Scan for the cell matching the given text and deliver its (X, Y) coordinate at center. 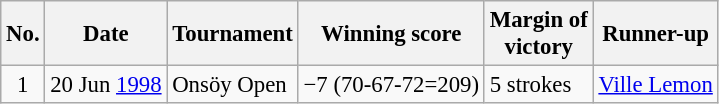
Tournament (232, 34)
Runner-up (656, 34)
Onsöy Open (232, 85)
Margin ofvictory (538, 34)
1 (23, 85)
5 strokes (538, 85)
20 Jun 1998 (106, 85)
−7 (70-67-72=209) (391, 85)
Winning score (391, 34)
Date (106, 34)
Ville Lemon (656, 85)
No. (23, 34)
